Return [X, Y] of the center of cell containing provided text 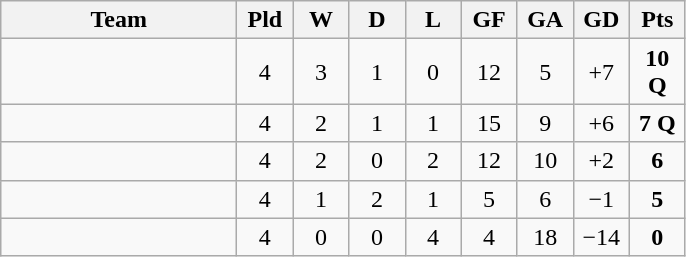
−1 [601, 199]
GF [489, 20]
15 [489, 123]
+2 [601, 161]
GD [601, 20]
L [433, 20]
3 [321, 72]
−14 [601, 237]
10 Q [657, 72]
W [321, 20]
10 [545, 161]
Pts [657, 20]
GA [545, 20]
+7 [601, 72]
Team [119, 20]
7 Q [657, 123]
+6 [601, 123]
18 [545, 237]
Pld [265, 20]
D [377, 20]
9 [545, 123]
